Pinpoint the cell where the given text exists, returning its (x, y) midpoint coordinate. 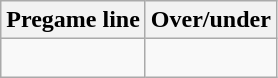
Pregame line (74, 20)
Over/under (210, 20)
